Return the [x, y] coordinate for the center point of the cell that contains the specified text.  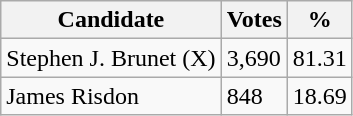
Candidate [111, 20]
848 [254, 96]
81.31 [320, 58]
Stephen J. Brunet (X) [111, 58]
James Risdon [111, 96]
% [320, 20]
Votes [254, 20]
3,690 [254, 58]
18.69 [320, 96]
